Return (X, Y) of the center of cell containing provided text 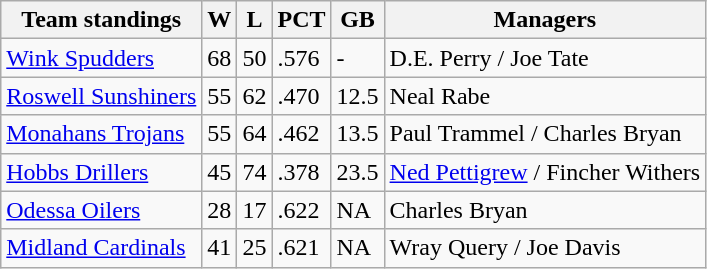
74 (254, 172)
Midland Cardinals (102, 248)
D.E. Perry / Joe Tate (545, 58)
PCT (302, 20)
41 (220, 248)
Monahans Trojans (102, 134)
68 (220, 58)
L (254, 20)
- (358, 58)
12.5 (358, 96)
62 (254, 96)
Paul Trammel / Charles Bryan (545, 134)
Odessa Oilers (102, 210)
50 (254, 58)
GB (358, 20)
Ned Pettigrew / Fincher Withers (545, 172)
.621 (302, 248)
.576 (302, 58)
64 (254, 134)
Neal Rabe (545, 96)
Roswell Sunshiners (102, 96)
28 (220, 210)
Managers (545, 20)
Charles Bryan (545, 210)
.622 (302, 210)
.470 (302, 96)
Team standings (102, 20)
17 (254, 210)
23.5 (358, 172)
Wink Spudders (102, 58)
25 (254, 248)
.378 (302, 172)
45 (220, 172)
W (220, 20)
13.5 (358, 134)
Hobbs Drillers (102, 172)
.462 (302, 134)
Wray Query / Joe Davis (545, 248)
